Capture the cell that displays the provided text and extract its (x, y) central coordinate. 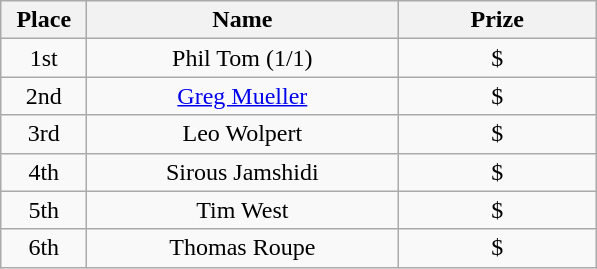
4th (44, 172)
Sirous Jamshidi (242, 172)
Greg Mueller (242, 96)
1st (44, 58)
6th (44, 248)
Thomas Roupe (242, 248)
Tim West (242, 210)
Name (242, 20)
5th (44, 210)
Phil Tom (1/1) (242, 58)
Place (44, 20)
3rd (44, 134)
Leo Wolpert (242, 134)
Prize (498, 20)
2nd (44, 96)
